Scan for the cell matching the given text and deliver its [x, y] coordinate at center. 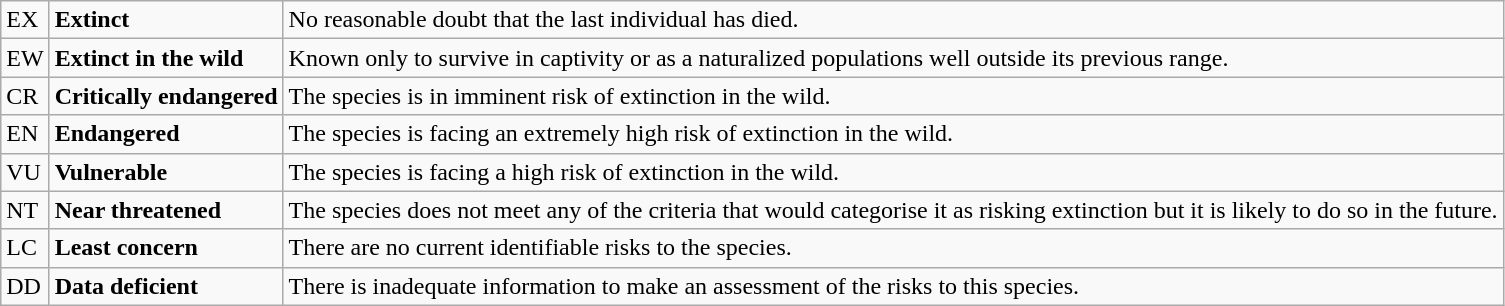
DD [25, 286]
LC [25, 248]
Data deficient [166, 286]
CR [25, 96]
VU [25, 172]
The species does not meet any of the criteria that would categorise it as risking extinction but it is likely to do so in the future. [893, 210]
EX [25, 20]
NT [25, 210]
No reasonable doubt that the last individual has died. [893, 20]
Critically endangered [166, 96]
EN [25, 134]
Extinct in the wild [166, 58]
There are no current identifiable risks to the species. [893, 248]
Extinct [166, 20]
Known only to survive in captivity or as a naturalized populations well outside its previous range. [893, 58]
Endangered [166, 134]
Vulnerable [166, 172]
There is inadequate information to make an assessment of the risks to this species. [893, 286]
EW [25, 58]
The species is facing an extremely high risk of extinction in the wild. [893, 134]
The species is facing a high risk of extinction in the wild. [893, 172]
Least concern [166, 248]
Near threatened [166, 210]
The species is in imminent risk of extinction in the wild. [893, 96]
